For the text-containing cell, return its midpoint in [x, y] coordinate format. 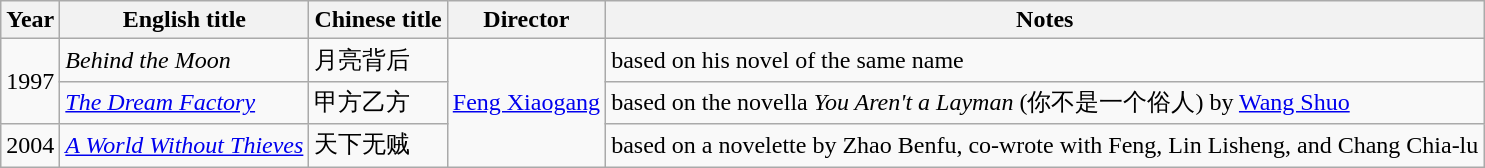
based on his novel of the same name [1045, 60]
月亮背后 [378, 60]
甲方乙方 [378, 102]
Feng Xiaogang [526, 103]
Notes [1045, 20]
A World Without Thieves [184, 146]
2004 [30, 146]
天下无贼 [378, 146]
The Dream Factory [184, 102]
Director [526, 20]
1997 [30, 82]
based on a novelette by Zhao Benfu, co-wrote with Feng, Lin Lisheng, and Chang Chia-lu [1045, 146]
Chinese title [378, 20]
Year [30, 20]
Behind the Moon [184, 60]
based on the novella You Aren't a Layman (你不是一个俗人) by Wang Shuo [1045, 102]
English title [184, 20]
